Locate the cell with the specified text and output its (X, Y) center coordinate. 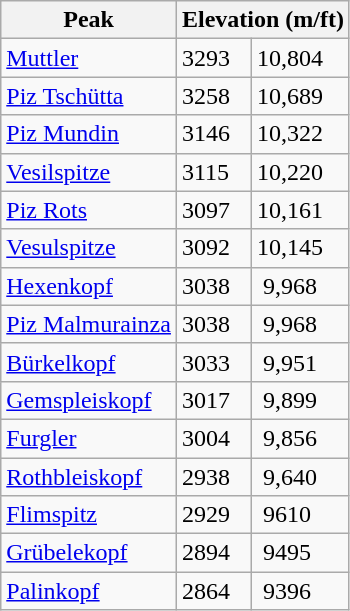
9495 (301, 553)
Rothbleiskopf (89, 477)
2938 (214, 477)
3017 (214, 400)
10,145 (301, 248)
Piz Tschütta (89, 96)
3258 (214, 96)
Furgler (89, 438)
2864 (214, 591)
Palinkopf (89, 591)
3092 (214, 248)
3033 (214, 362)
Flimspitz (89, 515)
Gemspleiskopf (89, 400)
Piz Rots (89, 210)
3004 (214, 438)
9,951 (301, 362)
3293 (214, 58)
10,322 (301, 134)
9,856 (301, 438)
9610 (301, 515)
10,220 (301, 172)
2929 (214, 515)
10,689 (301, 96)
3097 (214, 210)
Vesilspitze (89, 172)
Muttler (89, 58)
Elevation (m/ft) (262, 20)
10,161 (301, 210)
10,804 (301, 58)
3146 (214, 134)
3115 (214, 172)
Grübelekopf (89, 553)
Hexenkopf (89, 286)
Piz Mundin (89, 134)
Piz Malmurainza (89, 324)
9396 (301, 591)
Bürkelkopf (89, 362)
Vesulspitze (89, 248)
2894 (214, 553)
9,640 (301, 477)
Peak (89, 20)
9,899 (301, 400)
